Scan for the cell matching the given text and deliver its (x, y) coordinate at center. 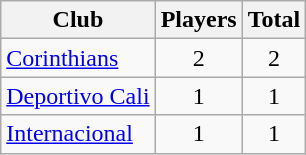
Players (198, 20)
Corinthians (78, 58)
Internacional (78, 134)
Total (274, 20)
Club (78, 20)
Deportivo Cali (78, 96)
